Determine the (X, Y) coordinate at the center of the cell enclosing the given text.  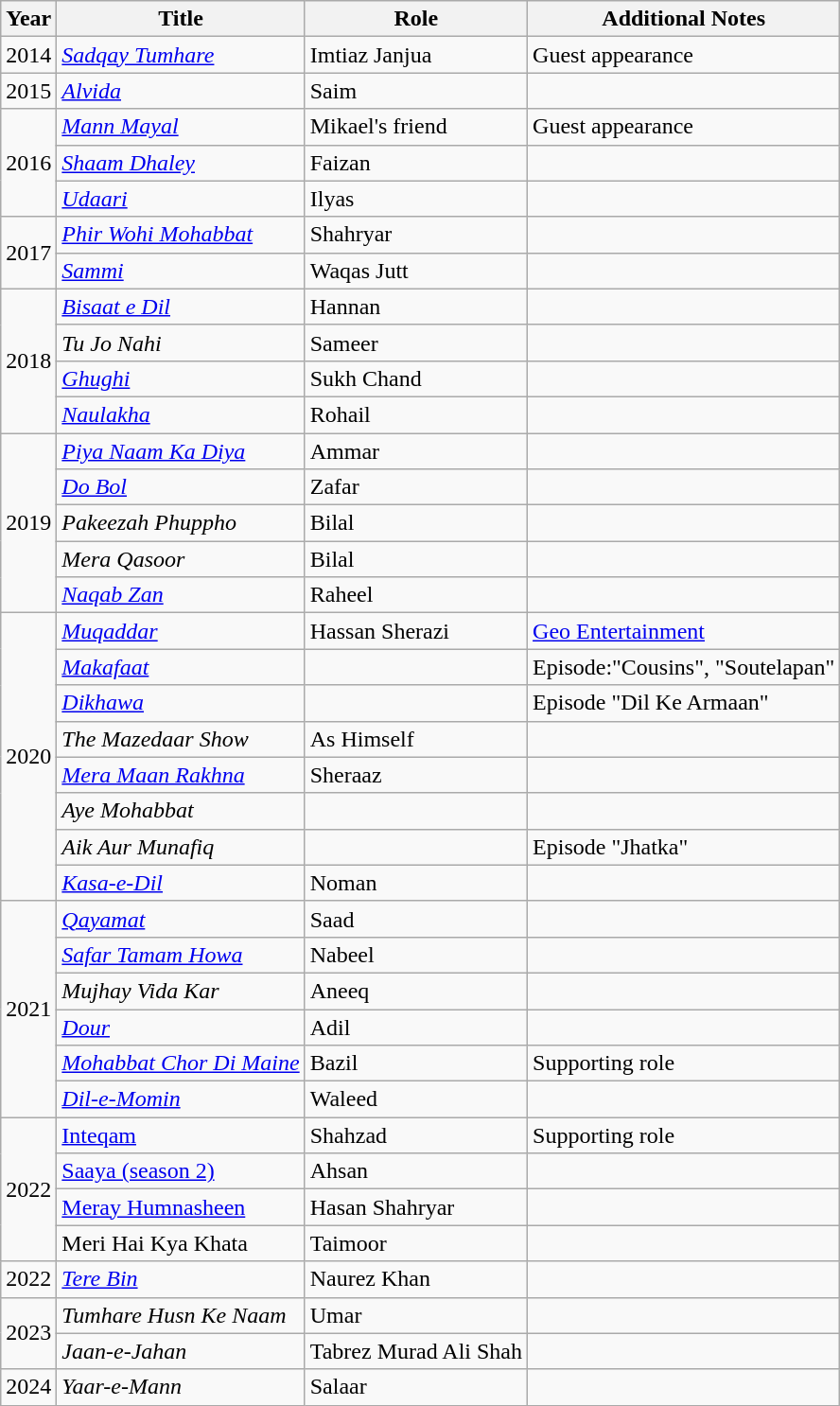
Imtiaz Janjua (416, 55)
Ammar (416, 451)
Inteqam (181, 1135)
Meri Hai Kya Khata (181, 1243)
Episode:"Cousins", "Soutelapan" (684, 667)
2016 (28, 163)
Qayamat (181, 919)
Aye Mohabbat (181, 811)
Faizan (416, 163)
Naulakha (181, 414)
Title (181, 19)
Phir Wohi Mohabbat (181, 235)
2020 (28, 757)
Role (416, 19)
The Mazedaar Show (181, 739)
Do Bol (181, 487)
Ghughi (181, 378)
Mera Maan Rakhna (181, 775)
Taimoor (416, 1243)
Makafaat (181, 667)
2024 (28, 1387)
Sukh Chand (416, 378)
Ahsan (416, 1171)
Jaan-e-Jahan (181, 1351)
Yaar-e-Mann (181, 1387)
Aik Aur Munafiq (181, 847)
Year (28, 19)
Mujhay Vida Kar (181, 991)
Hannan (416, 307)
Dour (181, 1027)
Udaari (181, 199)
Dikhawa (181, 703)
Salaar (416, 1387)
2014 (28, 55)
Shaam Dhaley (181, 163)
Sammi (181, 271)
Mohabbat Chor Di Maine (181, 1063)
Alvida (181, 91)
Mann Mayal (181, 127)
Sadqay Tumhare (181, 55)
Zafar (416, 487)
As Himself (416, 739)
2015 (28, 91)
Episode "Dil Ke Armaan" (684, 703)
Naurez Khan (416, 1279)
Sheraaz (416, 775)
Piya Naam Ka Diya (181, 451)
Mikael's friend (416, 127)
Raheel (416, 595)
Shahryar (416, 235)
Naqab Zan (181, 595)
Additional Notes (684, 19)
Meray Humnasheen (181, 1207)
Geo Entertainment (684, 631)
Waleed (416, 1099)
Aneeq (416, 991)
Tere Bin (181, 1279)
Safar Tamam Howa (181, 955)
Bazil (416, 1063)
Umar (416, 1315)
Ilyas (416, 199)
Rohail (416, 414)
2021 (28, 1009)
Mera Qasoor (181, 559)
Dil-e-Momin (181, 1099)
Noman (416, 883)
Pakeezah Phuppho (181, 523)
Saim (416, 91)
Tu Jo Nahi (181, 343)
Sameer (416, 343)
Muqaddar (181, 631)
Saaya (season 2) (181, 1171)
Tabrez Murad Ali Shah (416, 1351)
2017 (28, 253)
Nabeel (416, 955)
Episode "Jhatka" (684, 847)
Saad (416, 919)
Waqas Jutt (416, 271)
Adil (416, 1027)
Hasan Shahryar (416, 1207)
2018 (28, 360)
2019 (28, 523)
Hassan Sherazi (416, 631)
Bisaat e Dil (181, 307)
Kasa-e-Dil (181, 883)
Shahzad (416, 1135)
2023 (28, 1333)
Tumhare Husn Ke Naam (181, 1315)
